Identify which cell holds the provided text, then report its (X, Y) central coordinate. 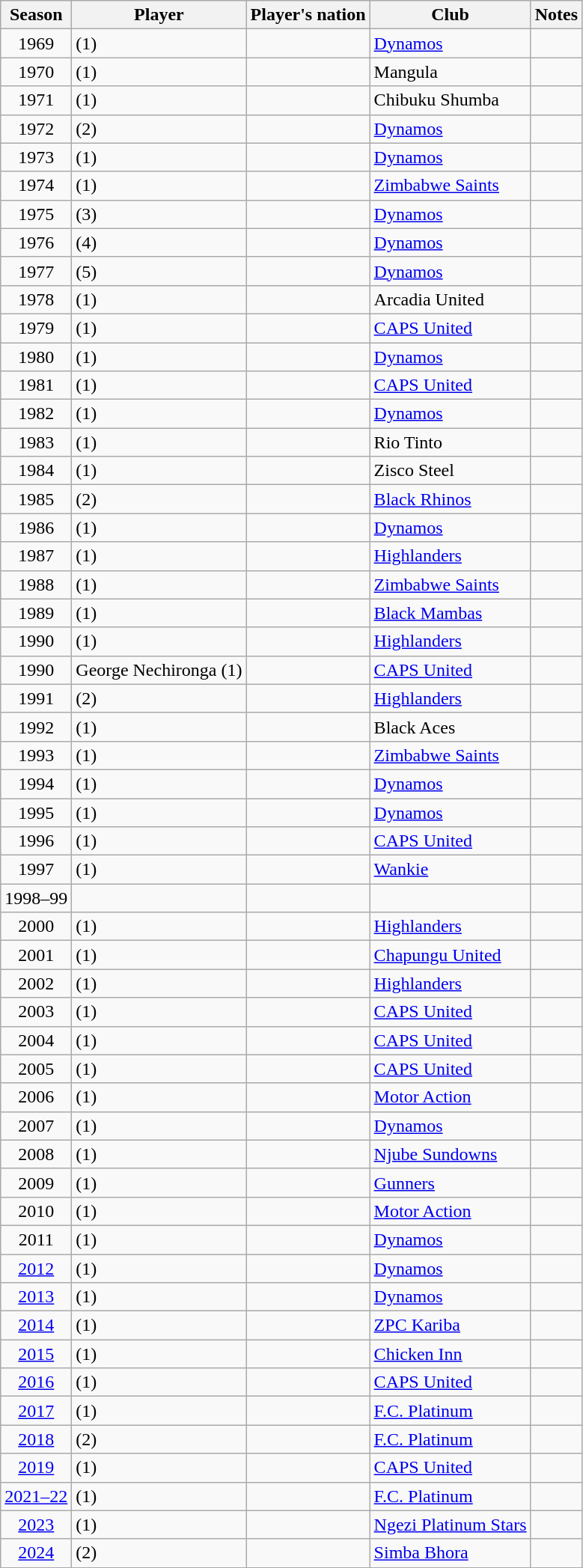
1974 (36, 186)
2009 (36, 1183)
Zisco Steel (451, 471)
1976 (36, 242)
2016 (36, 1382)
Arcadia United (451, 299)
Season (36, 15)
Black Rhinos (451, 499)
2017 (36, 1411)
2019 (36, 1468)
2012 (36, 1269)
1980 (36, 357)
1997 (36, 870)
2006 (36, 1097)
Player (159, 15)
2010 (36, 1211)
1994 (36, 784)
2000 (36, 927)
1982 (36, 414)
1972 (36, 129)
Rio Tinto (451, 442)
Chicken Inn (451, 1354)
Gunners (451, 1183)
2004 (36, 1040)
ZPC Kariba (451, 1326)
1975 (36, 214)
Player's nation (308, 15)
Ngezi Platinum Stars (451, 1525)
1993 (36, 755)
1983 (36, 442)
1998–99 (36, 898)
1978 (36, 299)
1985 (36, 499)
2021–22 (36, 1496)
1970 (36, 72)
Mangula (451, 72)
1987 (36, 556)
2005 (36, 1069)
2018 (36, 1439)
Wankie (451, 870)
(5) (159, 271)
2015 (36, 1354)
2008 (36, 1154)
1979 (36, 328)
2024 (36, 1553)
2007 (36, 1126)
Chapungu United (451, 955)
2013 (36, 1297)
Simba Bhora (451, 1553)
Black Mambas (451, 613)
1973 (36, 157)
2023 (36, 1525)
Chibuku Shumba (451, 100)
Black Aces (451, 727)
1981 (36, 385)
1988 (36, 585)
1996 (36, 841)
2001 (36, 955)
Club (451, 15)
Njube Sundowns (451, 1154)
Notes (556, 15)
2011 (36, 1239)
1989 (36, 613)
2002 (36, 983)
1971 (36, 100)
1984 (36, 471)
1977 (36, 271)
2003 (36, 1012)
(3) (159, 214)
2014 (36, 1326)
1995 (36, 812)
1986 (36, 528)
1969 (36, 43)
1991 (36, 698)
1992 (36, 727)
George Nechironga (1) (159, 670)
(4) (159, 242)
